For the text-containing cell, return its midpoint in (X, Y) coordinate format. 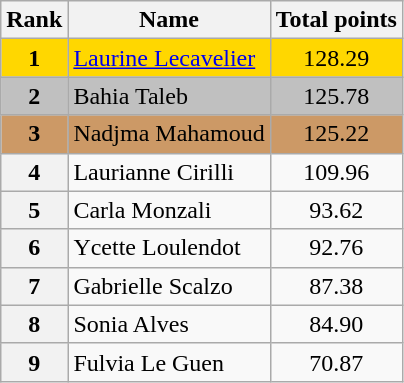
1 (34, 58)
Gabrielle Scalzo (169, 286)
Total points (336, 20)
Ycette Loulendot (169, 248)
7 (34, 286)
8 (34, 324)
4 (34, 172)
109.96 (336, 172)
6 (34, 248)
Laurine Lecavelier (169, 58)
125.22 (336, 134)
Carla Monzali (169, 210)
Sonia Alves (169, 324)
5 (34, 210)
92.76 (336, 248)
125.78 (336, 96)
84.90 (336, 324)
Nadjma Mahamoud (169, 134)
9 (34, 362)
Name (169, 20)
87.38 (336, 286)
128.29 (336, 58)
Fulvia Le Guen (169, 362)
Bahia Taleb (169, 96)
Rank (34, 20)
3 (34, 134)
Laurianne Cirilli (169, 172)
93.62 (336, 210)
70.87 (336, 362)
2 (34, 96)
